For the text-containing cell, return its midpoint in [X, Y] coordinate format. 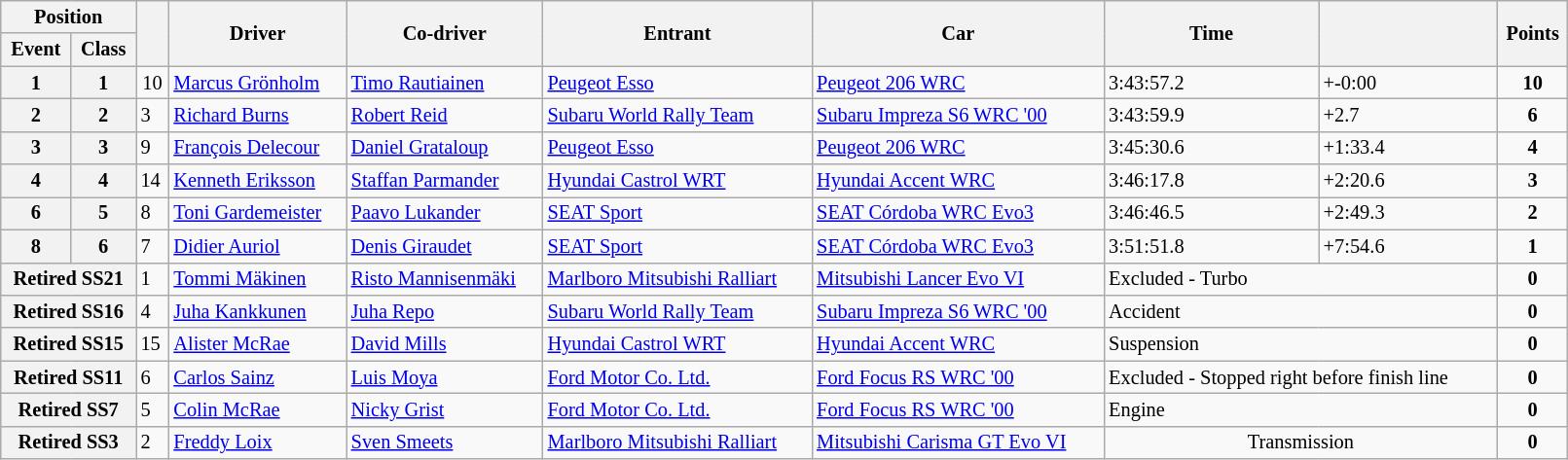
Juha Kankkunen [257, 311]
Excluded - Stopped right before finish line [1300, 377]
+7:54.6 [1408, 246]
+2:20.6 [1408, 181]
Retired SS15 [68, 344]
Entrant [677, 33]
Marcus Grönholm [257, 83]
Position [68, 17]
14 [153, 181]
Didier Auriol [257, 246]
Robert Reid [445, 115]
Kenneth Eriksson [257, 181]
Accident [1300, 311]
Staffan Parmander [445, 181]
Mitsubishi Lancer Evo VI [958, 279]
Alister McRae [257, 344]
Points [1532, 33]
+-0:00 [1408, 83]
Suspension [1300, 344]
9 [153, 148]
Richard Burns [257, 115]
Co-driver [445, 33]
7 [153, 246]
Engine [1300, 409]
3:46:17.8 [1211, 181]
Daniel Grataloup [445, 148]
3:43:57.2 [1211, 83]
+2:49.3 [1408, 213]
Car [958, 33]
Event [36, 50]
Retired SS7 [68, 409]
Driver [257, 33]
Risto Mannisenmäki [445, 279]
3:45:30.6 [1211, 148]
Time [1211, 33]
3:51:51.8 [1211, 246]
+2.7 [1408, 115]
Tommi Mäkinen [257, 279]
Retired SS16 [68, 311]
Carlos Sainz [257, 377]
Luis Moya [445, 377]
Toni Gardemeister [257, 213]
Timo Rautiainen [445, 83]
3:43:59.9 [1211, 115]
+1:33.4 [1408, 148]
Sven Smeets [445, 442]
Mitsubishi Carisma GT Evo VI [958, 442]
Nicky Grist [445, 409]
Transmission [1300, 442]
Retired SS11 [68, 377]
Retired SS21 [68, 279]
David Mills [445, 344]
3:46:46.5 [1211, 213]
François Delecour [257, 148]
Retired SS3 [68, 442]
Denis Giraudet [445, 246]
Colin McRae [257, 409]
Juha Repo [445, 311]
Excluded - Turbo [1300, 279]
Freddy Loix [257, 442]
15 [153, 344]
Paavo Lukander [445, 213]
Class [103, 50]
